Locate the cell with the specified text and output its (X, Y) center coordinate. 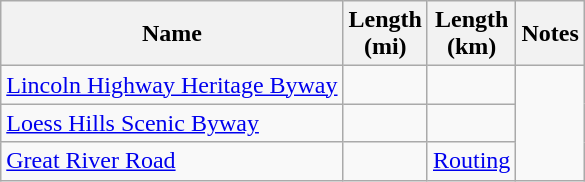
Routing (471, 161)
Great River Road (172, 161)
Length(km) (471, 34)
Length(mi) (385, 34)
Notes (550, 34)
Loess Hills Scenic Byway (172, 123)
Lincoln Highway Heritage Byway (172, 85)
Name (172, 34)
